Scan for the cell matching the given text and deliver its (x, y) coordinate at center. 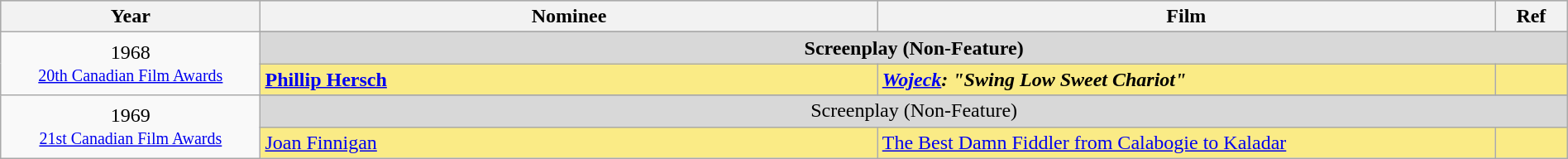
The Best Damn Fiddler from Calabogie to Kaladar (1186, 142)
Film (1186, 17)
196820th Canadian Film Awards (131, 64)
Nominee (569, 17)
Joan Finnigan (569, 142)
Wojeck: "Swing Low Sweet Chariot" (1186, 79)
Phillip Hersch (569, 79)
Ref (1532, 17)
Year (131, 17)
196921st Canadian Film Awards (131, 127)
